Return (X, Y) of the center of cell containing provided text 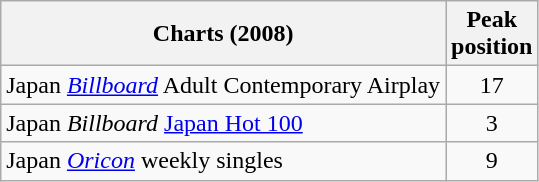
3 (492, 123)
Peakposition (492, 34)
17 (492, 85)
9 (492, 161)
Japan Oricon weekly singles (224, 161)
Japan Billboard Japan Hot 100 (224, 123)
Charts (2008) (224, 34)
Japan Billboard Adult Contemporary Airplay (224, 85)
